Output the (X, Y) coordinate of the center of the cell containing the given text.  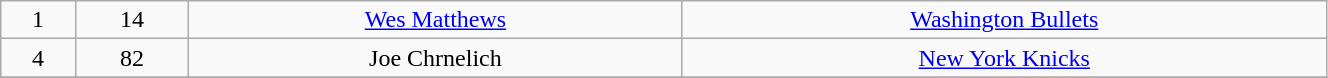
4 (38, 58)
Wes Matthews (436, 20)
Washington Bullets (1004, 20)
Joe Chrnelich (436, 58)
1 (38, 20)
New York Knicks (1004, 58)
82 (132, 58)
14 (132, 20)
